Find where the given text appears and provide that cell's center as [X, Y] coordinate. 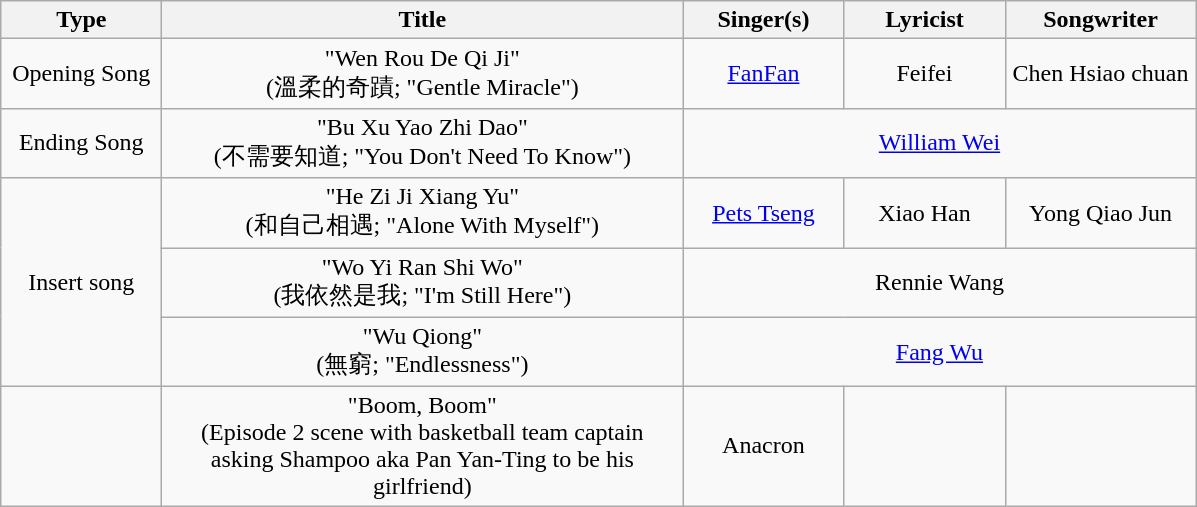
"Wo Yi Ran Shi Wo" (我依然是我; "I'm Still Here") [422, 283]
Songwriter [1100, 20]
Xiao Han [924, 213]
William Wei [940, 143]
Type [82, 20]
Ending Song [82, 143]
Anacron [764, 446]
Lyricist [924, 20]
Title [422, 20]
Opening Song [82, 74]
"Boom, Boom"(Episode 2 scene with basketball team captain asking Shampoo aka Pan Yan-Ting to be his girlfriend) [422, 446]
Singer(s) [764, 20]
"Bu Xu Yao Zhi Dao" (不需要知道; "You Don't Need To Know") [422, 143]
Feifei [924, 74]
Pets Tseng [764, 213]
Yong Qiao Jun [1100, 213]
Chen Hsiao chuan [1100, 74]
"He Zi Ji Xiang Yu" (和自己相遇; "Alone With Myself") [422, 213]
Insert song [82, 282]
Fang Wu [940, 352]
Rennie Wang [940, 283]
"Wen Rou De Qi Ji" (溫柔的奇蹟; "Gentle Miracle") [422, 74]
FanFan [764, 74]
"Wu Qiong" (無窮; "Endlessness") [422, 352]
